Find where the given text appears and provide that cell's center as [x, y] coordinate. 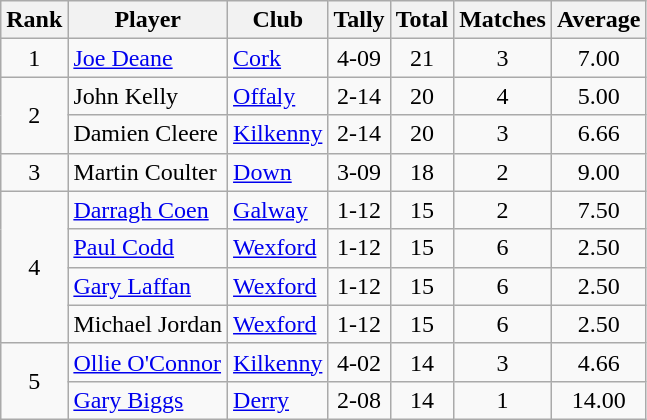
9.00 [598, 172]
7.50 [598, 210]
6.66 [598, 134]
Martin Coulter [148, 172]
5 [34, 381]
Joe Deane [148, 58]
Average [598, 20]
Gary Biggs [148, 400]
18 [422, 172]
2-08 [359, 400]
7.00 [598, 58]
14.00 [598, 400]
4-09 [359, 58]
Total [422, 20]
Player [148, 20]
21 [422, 58]
Ollie O'Connor [148, 362]
Offaly [278, 96]
Damien Cleere [148, 134]
Cork [278, 58]
3-09 [359, 172]
Gary Laffan [148, 286]
Darragh Coen [148, 210]
Galway [278, 210]
Down [278, 172]
4-02 [359, 362]
Michael Jordan [148, 324]
5.00 [598, 96]
Matches [503, 20]
Paul Codd [148, 248]
Derry [278, 400]
Tally [359, 20]
4.66 [598, 362]
Club [278, 20]
Rank [34, 20]
John Kelly [148, 96]
